Capture the cell that displays the provided text and extract its (x, y) central coordinate. 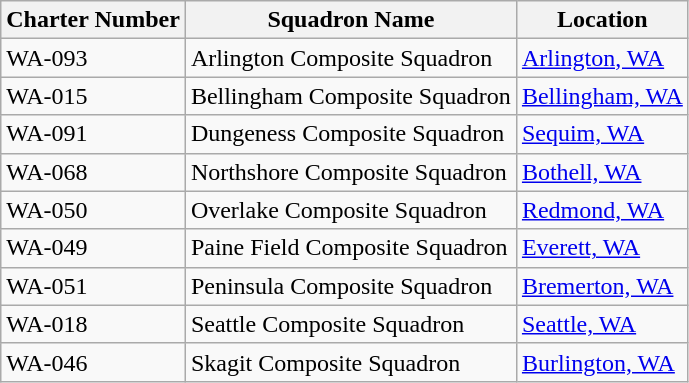
Sequim, WA (602, 134)
WA-068 (94, 172)
WA-018 (94, 324)
WA-049 (94, 248)
Skagit Composite Squadron (350, 362)
Squadron Name (350, 20)
Bellingham Composite Squadron (350, 96)
Dungeness Composite Squadron (350, 134)
WA-051 (94, 286)
Overlake Composite Squadron (350, 210)
Seattle Composite Squadron (350, 324)
Peninsula Composite Squadron (350, 286)
Seattle, WA (602, 324)
Paine Field Composite Squadron (350, 248)
Bothell, WA (602, 172)
Arlington Composite Squadron (350, 58)
WA-046 (94, 362)
Location (602, 20)
WA-015 (94, 96)
Bremerton, WA (602, 286)
Charter Number (94, 20)
Redmond, WA (602, 210)
Burlington, WA (602, 362)
WA-050 (94, 210)
Northshore Composite Squadron (350, 172)
Everett, WA (602, 248)
WA-093 (94, 58)
WA-091 (94, 134)
Arlington, WA (602, 58)
Bellingham, WA (602, 96)
